Identify which cell holds the provided text, then report its (x, y) central coordinate. 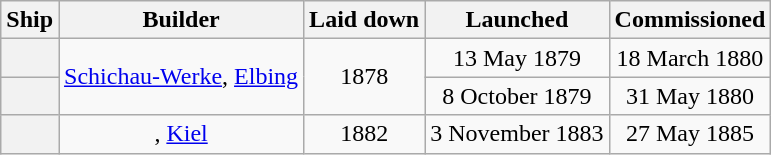
Builder (182, 20)
Launched (517, 20)
Schichau-Werke, Elbing (182, 77)
Ship (30, 20)
Commissioned (690, 20)
31 May 1880 (690, 96)
1882 (364, 134)
18 March 1880 (690, 58)
27 May 1885 (690, 134)
Laid down (364, 20)
, Kiel (182, 134)
13 May 1879 (517, 58)
8 October 1879 (517, 96)
3 November 1883 (517, 134)
1878 (364, 77)
